From the cell containing the given text, extract its center point as [x, y] coordinate. 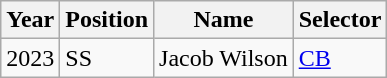
Jacob Wilson [224, 58]
Year [30, 20]
2023 [30, 58]
CB [340, 58]
Position [107, 20]
Selector [340, 20]
SS [107, 58]
Name [224, 20]
